For the text-containing cell, return its midpoint in (X, Y) coordinate format. 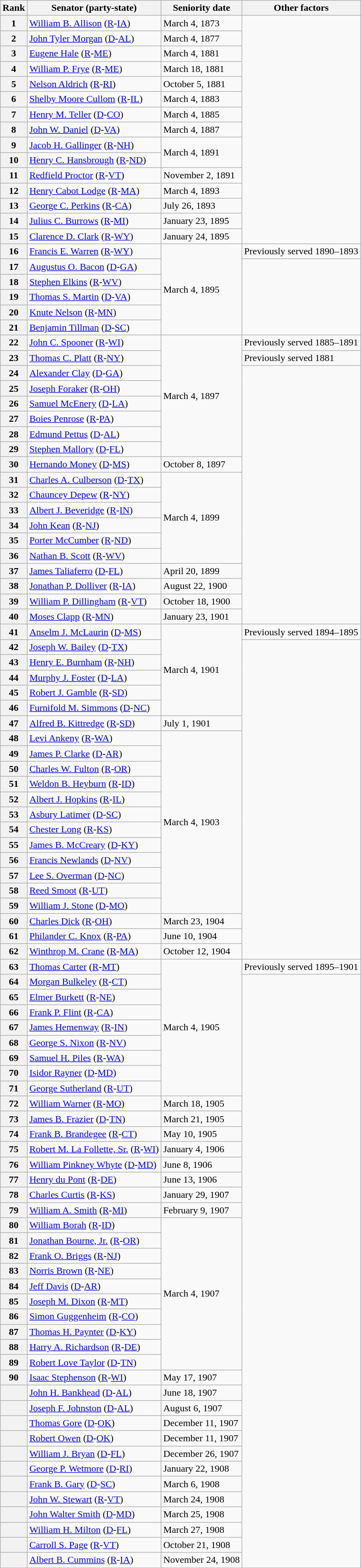
William H. Milton (D-FL) (94, 1530)
56 (14, 860)
41 (14, 632)
Jonathan P. Dolliver (R-IA) (94, 586)
March 4, 1893 (201, 191)
82 (14, 1256)
66 (14, 1012)
Previously served 1885–1891 (301, 343)
37 (14, 571)
William P. Frye (R-ME) (94, 69)
Nathan B. Scott (R-WV) (94, 556)
March 23, 1904 (201, 921)
Murphy J. Foster (D-LA) (94, 678)
March 21, 1905 (201, 1119)
Chester Long (R-KS) (94, 830)
76 (14, 1165)
March 4, 1905 (201, 1027)
Rank (14, 8)
47 (14, 723)
John H. Bankhead (D-AL) (94, 1392)
14 (14, 221)
79 (14, 1210)
86 (14, 1317)
27 (14, 419)
February 9, 1907 (201, 1210)
January 4, 1906 (201, 1149)
Henry C. Hansbrough (R-ND) (94, 160)
March 4, 1885 (201, 114)
55 (14, 845)
Jeff Davis (D-AR) (94, 1286)
Robert M. La Follette, Sr. (R-WI) (94, 1149)
Other factors (301, 8)
Senator (party-state) (94, 8)
Albert B. Cummins (R-IA) (94, 1560)
March 4, 1883 (201, 99)
84 (14, 1286)
Robert Love Taylor (D-TN) (94, 1362)
Hernando Money (D-MS) (94, 465)
35 (14, 541)
9 (14, 145)
Alexander Clay (D-GA) (94, 373)
65 (14, 997)
Joseph W. Bailey (D-TX) (94, 647)
44 (14, 678)
January 23, 1895 (201, 221)
John Tyler Morgan (D-AL) (94, 38)
Previously served 1895–1901 (301, 967)
June 13, 1906 (201, 1180)
64 (14, 982)
Norris Brown (R-NE) (94, 1271)
Thomas Carter (R-MT) (94, 967)
George S. Nixon (R-NV) (94, 1043)
Furnifold M. Simmons (D-NC) (94, 708)
54 (14, 830)
Anselm J. McLaurin (D-MS) (94, 632)
71 (14, 1088)
December 26, 1907 (201, 1454)
William J. Bryan (D-FL) (94, 1454)
33 (14, 510)
November 24, 1908 (201, 1560)
13 (14, 206)
36 (14, 556)
31 (14, 480)
4 (14, 69)
74 (14, 1134)
Shelby Moore Cullom (R-IL) (94, 99)
Levi Ankeny (R-WA) (94, 738)
46 (14, 708)
Jacob H. Gallinger (R-NH) (94, 145)
Morgan Bulkeley (R-CT) (94, 982)
83 (14, 1271)
62 (14, 952)
Jonathan Bourne, Jr. (R-OR) (94, 1241)
Henry E. Burnham (R-NH) (94, 662)
Joseph M. Dixon (R-MT) (94, 1301)
15 (14, 236)
James B. McCreary (D-KY) (94, 845)
George Sutherland (R-UT) (94, 1088)
1 (14, 23)
2 (14, 38)
87 (14, 1332)
81 (14, 1241)
James B. Frazier (D-TN) (94, 1119)
Carroll S. Page (R-VT) (94, 1545)
Alfred B. Kittredge (R-SD) (94, 723)
Samuel H. Piles (R-WA) (94, 1058)
49 (14, 754)
March 4, 1897 (201, 396)
26 (14, 403)
August 6, 1907 (201, 1408)
Thomas Gore (D-OK) (94, 1423)
March 4, 1873 (201, 23)
March 4, 1881 (201, 54)
John C. Spooner (R-WI) (94, 343)
68 (14, 1043)
32 (14, 495)
March 6, 1908 (201, 1484)
July 1, 1901 (201, 723)
5 (14, 84)
March 4, 1903 (201, 822)
Winthrop M. Crane (R-MA) (94, 952)
James Taliaferro (D-FL) (94, 571)
January 23, 1901 (201, 616)
William P. Dillingham (R-VT) (94, 601)
November 2, 1891 (201, 175)
89 (14, 1362)
Previously served 1890–1893 (301, 251)
George P. Wetmore (D-RI) (94, 1469)
61 (14, 936)
40 (14, 616)
Boies Penrose (R-PA) (94, 419)
March 27, 1908 (201, 1530)
Charles A. Culberson (D-TX) (94, 480)
11 (14, 175)
Isaac Stephenson (R-WI) (94, 1377)
12 (14, 191)
January 24, 1895 (201, 236)
March 25, 1908 (201, 1514)
March 24, 1908 (201, 1499)
August 22, 1900 (201, 586)
85 (14, 1301)
Knute Nelson (R-MN) (94, 312)
Charles Curtis (R-KS) (94, 1195)
Joseph Foraker (R-OH) (94, 388)
Nelson Aldrich (R-RI) (94, 84)
George C. Perkins (R-CA) (94, 206)
William Borah (R-ID) (94, 1225)
67 (14, 1027)
Asbury Latimer (D-SC) (94, 814)
Clarence D. Clark (R-WY) (94, 236)
June 8, 1906 (201, 1165)
October 5, 1881 (201, 84)
Reed Smoot (R-UT) (94, 890)
Benjamin Tillman (D-SC) (94, 327)
Chauncey Depew (R-NY) (94, 495)
April 20, 1899 (201, 571)
Joseph F. Johnston (D-AL) (94, 1408)
Charles W. Fulton (R-OR) (94, 769)
March 4, 1877 (201, 38)
60 (14, 921)
Henry M. Teller (D-CO) (94, 114)
70 (14, 1073)
17 (14, 267)
March 4, 1907 (201, 1294)
Frank O. Briggs (R-NJ) (94, 1256)
James P. Clarke (D-AR) (94, 754)
3 (14, 54)
73 (14, 1119)
John Walter Smith (D-MD) (94, 1514)
Philander C. Knox (R-PA) (94, 936)
Previously served 1881 (301, 358)
Charles Dick (R-OH) (94, 921)
Porter McCumber (R-ND) (94, 541)
19 (14, 297)
William J. Stone (D-MO) (94, 906)
38 (14, 586)
88 (14, 1347)
Lee S. Overman (D-NC) (94, 875)
June 10, 1904 (201, 936)
October 21, 1908 (201, 1545)
Redfield Proctor (R-VT) (94, 175)
18 (14, 282)
Henry du Pont (R-DE) (94, 1180)
43 (14, 662)
72 (14, 1103)
22 (14, 343)
25 (14, 388)
39 (14, 601)
6 (14, 99)
10 (14, 160)
30 (14, 465)
Francis Newlands (D-NV) (94, 860)
Francis E. Warren (R-WY) (94, 251)
42 (14, 647)
Stephen Elkins (R-WV) (94, 282)
October 18, 1900 (201, 601)
Edmund Pettus (D-AL) (94, 434)
59 (14, 906)
45 (14, 693)
90 (14, 1377)
John Kean (R-NJ) (94, 525)
William Pinkney Whyte (D-MD) (94, 1165)
Robert J. Gamble (R-SD) (94, 693)
Harry A. Richardson (R-DE) (94, 1347)
Eugene Hale (R-ME) (94, 54)
James Hemenway (R-IN) (94, 1027)
March 4, 1891 (201, 152)
7 (14, 114)
28 (14, 434)
William A. Smith (R-MI) (94, 1210)
October 12, 1904 (201, 952)
52 (14, 799)
51 (14, 784)
Moses Clapp (R-MN) (94, 616)
Frank B. Gary (D-SC) (94, 1484)
Henry Cabot Lodge (R-MA) (94, 191)
Thomas C. Platt (R-NY) (94, 358)
January 22, 1908 (201, 1469)
50 (14, 769)
63 (14, 967)
John W. Stewart (R-VT) (94, 1499)
Frank P. Flint (R-CA) (94, 1012)
Robert Owen (D-OK) (94, 1438)
24 (14, 373)
77 (14, 1180)
20 (14, 312)
Seniority date (201, 8)
Albert J. Hopkins (R-IL) (94, 799)
80 (14, 1225)
Thomas S. Martin (D-VA) (94, 297)
Thomas H. Paynter (D-KY) (94, 1332)
June 18, 1907 (201, 1392)
34 (14, 525)
March 4, 1895 (201, 289)
21 (14, 327)
48 (14, 738)
69 (14, 1058)
March 4, 1901 (201, 670)
William B. Allison (R-IA) (94, 23)
8 (14, 130)
53 (14, 814)
Albert J. Beveridge (R-IN) (94, 510)
January 29, 1907 (201, 1195)
29 (14, 449)
58 (14, 890)
Julius C. Burrows (R-MI) (94, 221)
May 10, 1905 (201, 1134)
March 18, 1881 (201, 69)
Simon Guggenheim (R-CO) (94, 1317)
May 17, 1907 (201, 1377)
Elmer Burkett (R-NE) (94, 997)
23 (14, 358)
March 18, 1905 (201, 1103)
March 4, 1887 (201, 130)
75 (14, 1149)
March 4, 1899 (201, 518)
Samuel McEnery (D-LA) (94, 403)
Augustus O. Bacon (D-GA) (94, 267)
Frank B. Brandegee (R-CT) (94, 1134)
William Warner (R-MO) (94, 1103)
Isidor Rayner (D-MD) (94, 1073)
Stephen Mallory (D-FL) (94, 449)
Previously served 1894–1895 (301, 632)
John W. Daniel (D-VA) (94, 130)
October 8, 1897 (201, 465)
57 (14, 875)
16 (14, 251)
Weldon B. Heyburn (R-ID) (94, 784)
78 (14, 1195)
July 26, 1893 (201, 206)
